Return the [x, y] coordinate for the center point of the cell that contains the specified text.  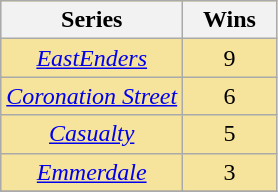
EastEnders [92, 58]
6 [230, 96]
3 [230, 172]
9 [230, 58]
Series [92, 20]
Emmerdale [92, 172]
Casualty [92, 134]
Coronation Street [92, 96]
Wins [230, 20]
5 [230, 134]
